Return (x, y) of the center of cell containing provided text 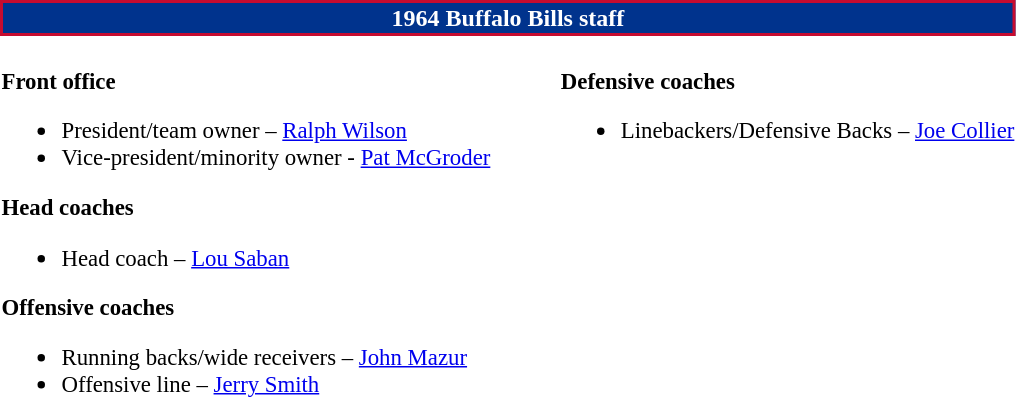
1964 Buffalo Bills staff (508, 18)
